For the text-containing cell, return its midpoint in [x, y] coordinate format. 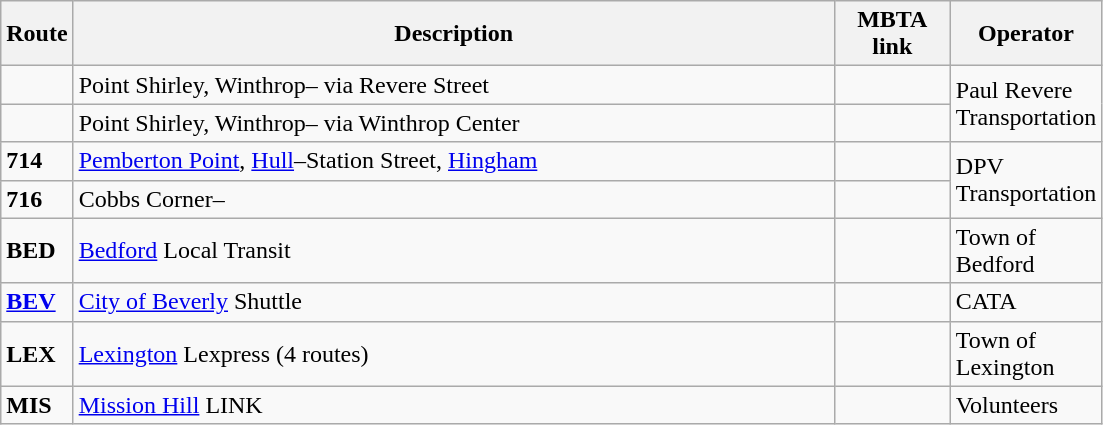
Description [454, 34]
Mission Hill LINK [454, 405]
Point Shirley, Winthrop– via Revere Street [454, 85]
DPV Transportation [1026, 180]
BEV [37, 302]
Lexington Lexpress (4 routes) [454, 354]
CATA [1026, 302]
Town of Bedford [1026, 250]
Paul Revere Transportation [1026, 104]
City of Beverly Shuttle [454, 302]
Town of Lexington [1026, 354]
714 [37, 161]
MBTA link [892, 34]
Volunteers [1026, 405]
LEX [37, 354]
MIS [37, 405]
Operator [1026, 34]
Point Shirley, Winthrop– via Winthrop Center [454, 123]
Bedford Local Transit [454, 250]
716 [37, 199]
Route [37, 34]
Pemberton Point, Hull–Station Street, Hingham [454, 161]
Cobbs Corner– [454, 199]
BED [37, 250]
